From the cell containing the given text, extract its center point as (X, Y) coordinate. 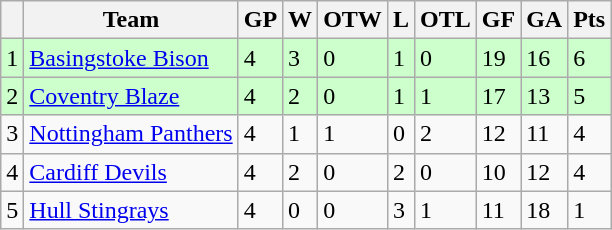
Team (131, 20)
OTL (445, 20)
OTW (353, 20)
18 (544, 210)
13 (544, 96)
W (300, 20)
Cardiff Devils (131, 172)
Basingstoke Bison (131, 58)
GP (260, 20)
17 (498, 96)
6 (590, 58)
16 (544, 58)
Coventry Blaze (131, 96)
Nottingham Panthers (131, 134)
Pts (590, 20)
Hull Stingrays (131, 210)
GF (498, 20)
L (400, 20)
19 (498, 58)
10 (498, 172)
GA (544, 20)
